Find where the given text appears and provide that cell's center as [X, Y] coordinate. 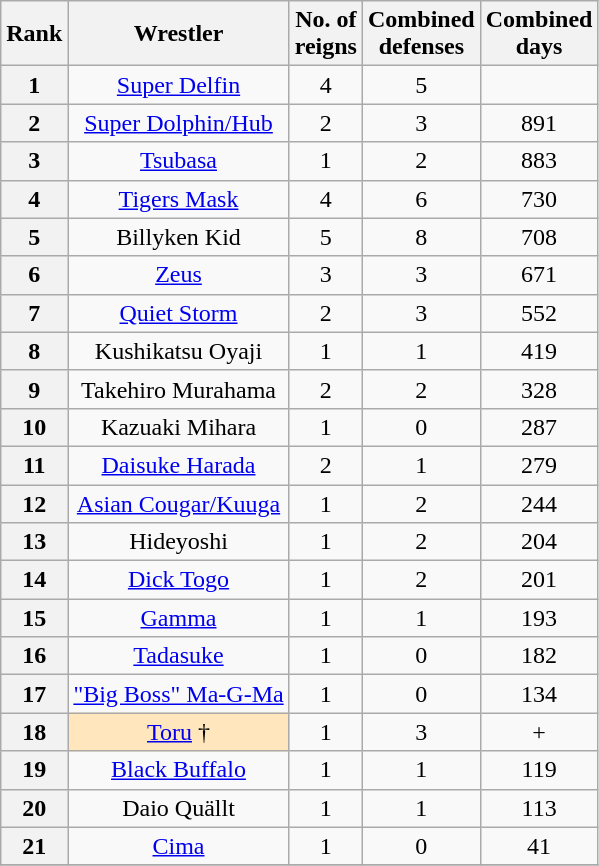
No. ofreigns [326, 34]
20 [34, 808]
Daisuke Harada [178, 465]
12 [34, 503]
Quiet Storm [178, 313]
Super Delfin [178, 85]
Takehiro Murahama [178, 389]
Dick Togo [178, 580]
Tadasuke [178, 656]
244 [539, 503]
Daio Quällt [178, 808]
134 [539, 694]
891 [539, 123]
14 [34, 580]
13 [34, 542]
279 [539, 465]
Wrestler [178, 34]
+ [539, 732]
18 [34, 732]
113 [539, 808]
708 [539, 237]
7 [34, 313]
11 [34, 465]
Combineddefenses [421, 34]
328 [539, 389]
883 [539, 161]
Hideyoshi [178, 542]
41 [539, 846]
552 [539, 313]
Super Dolphin/Hub [178, 123]
16 [34, 656]
Tigers Mask [178, 199]
Kushikatsu Oyaji [178, 351]
119 [539, 770]
Rank [34, 34]
730 [539, 199]
204 [539, 542]
201 [539, 580]
Kazuaki Mihara [178, 427]
Toru † [178, 732]
"Big Boss" Ma-G-Ma [178, 694]
Asian Cougar/Kuuga [178, 503]
287 [539, 427]
Combineddays [539, 34]
419 [539, 351]
21 [34, 846]
Gamma [178, 618]
19 [34, 770]
Tsubasa [178, 161]
182 [539, 656]
671 [539, 275]
10 [34, 427]
17 [34, 694]
Billyken Kid [178, 237]
Cima [178, 846]
9 [34, 389]
15 [34, 618]
Zeus [178, 275]
193 [539, 618]
Black Buffalo [178, 770]
